Identify which cell holds the provided text, then report its (x, y) central coordinate. 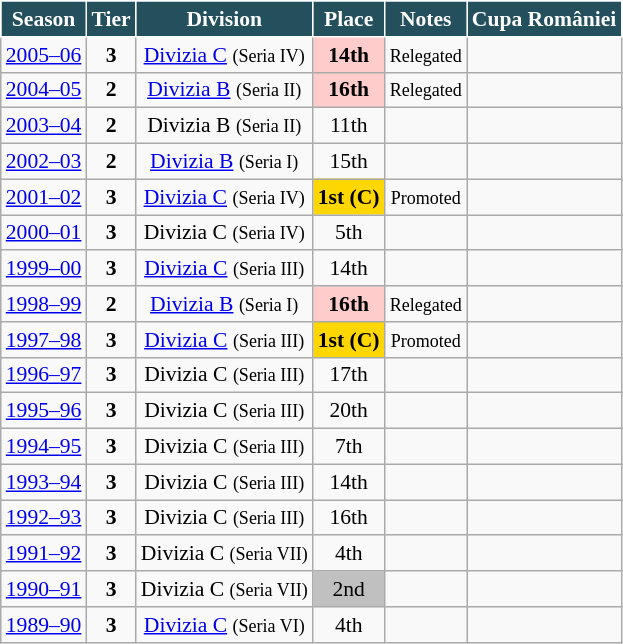
1993–94 (44, 482)
Notes (426, 19)
20th (349, 411)
1991–92 (44, 554)
2005–06 (44, 55)
11th (349, 126)
15th (349, 162)
Tier (110, 19)
5th (349, 233)
2000–01 (44, 233)
1990–91 (44, 589)
1992–93 (44, 518)
Cupa României (544, 19)
Place (349, 19)
Division (224, 19)
7th (349, 447)
1997–98 (44, 340)
Season (44, 19)
2003–04 (44, 126)
Divizia C (Seria VI) (224, 625)
1994–95 (44, 447)
1996–97 (44, 375)
1998–99 (44, 304)
17th (349, 375)
2004–05 (44, 90)
2002–03 (44, 162)
1989–90 (44, 625)
1999–00 (44, 269)
2001–02 (44, 197)
1995–96 (44, 411)
2nd (349, 589)
